Detect which cell encompasses the target text, then output its (x, y) center coordinate. 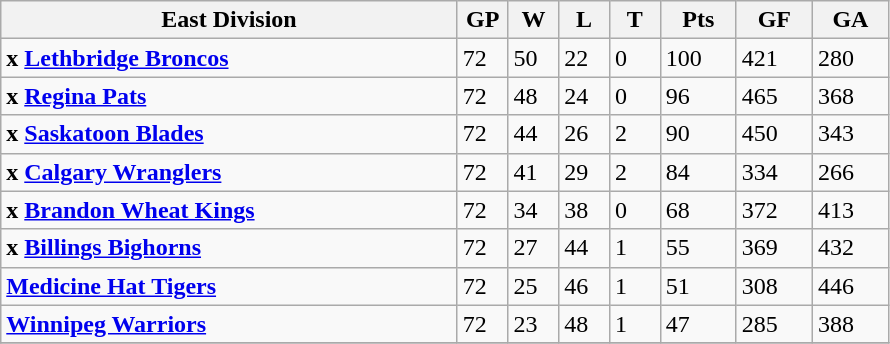
27 (534, 248)
x Brandon Wheat Kings (230, 210)
372 (774, 210)
GF (774, 20)
388 (850, 324)
266 (850, 172)
368 (850, 96)
51 (698, 286)
Pts (698, 20)
GP (482, 20)
24 (584, 96)
280 (850, 58)
334 (774, 172)
W (534, 20)
46 (584, 286)
22 (584, 58)
26 (584, 134)
x Lethbridge Broncos (230, 58)
GA (850, 20)
446 (850, 286)
29 (584, 172)
285 (774, 324)
55 (698, 248)
East Division (230, 20)
432 (850, 248)
L (584, 20)
369 (774, 248)
x Saskatoon Blades (230, 134)
Medicine Hat Tigers (230, 286)
68 (698, 210)
413 (850, 210)
343 (850, 134)
84 (698, 172)
25 (534, 286)
23 (534, 324)
T (634, 20)
x Billings Bighorns (230, 248)
41 (534, 172)
100 (698, 58)
50 (534, 58)
38 (584, 210)
308 (774, 286)
Winnipeg Warriors (230, 324)
x Calgary Wranglers (230, 172)
421 (774, 58)
96 (698, 96)
34 (534, 210)
90 (698, 134)
47 (698, 324)
x Regina Pats (230, 96)
465 (774, 96)
450 (774, 134)
